Return (x, y) of the center of cell containing provided text 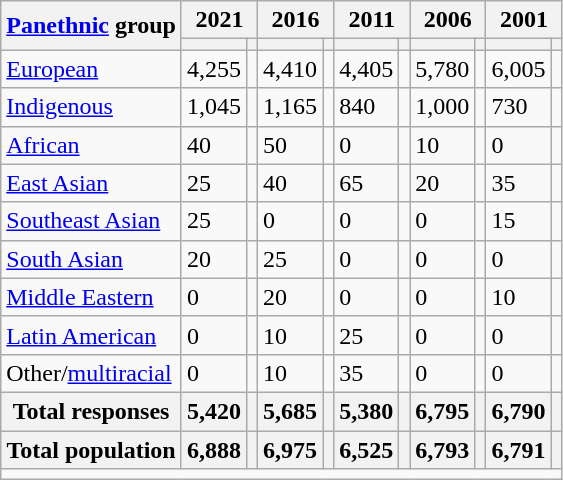
4,410 (290, 69)
South Asian (92, 259)
5,780 (442, 69)
European (92, 69)
Middle Eastern (92, 297)
Southeast Asian (92, 221)
5,380 (366, 411)
1,165 (290, 107)
2001 (524, 20)
2011 (372, 20)
5,420 (214, 411)
1,000 (442, 107)
4,255 (214, 69)
2021 (219, 20)
6,888 (214, 449)
6,793 (442, 449)
6,791 (518, 449)
2006 (448, 20)
15 (518, 221)
African (92, 145)
730 (518, 107)
6,790 (518, 411)
6,795 (442, 411)
1,045 (214, 107)
6,525 (366, 449)
Indigenous (92, 107)
4,405 (366, 69)
Total responses (92, 411)
Other/multiracial (92, 373)
840 (366, 107)
6,975 (290, 449)
50 (290, 145)
East Asian (92, 183)
Total population (92, 449)
Panethnic group (92, 26)
65 (366, 183)
Latin American (92, 335)
2016 (296, 20)
5,685 (290, 411)
6,005 (518, 69)
